Provide the [x, y] coordinate of the cell's center where the given text is located.  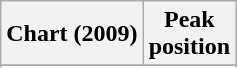
Peakposition [189, 34]
Chart (2009) [72, 34]
